Scan for the cell matching the given text and deliver its [X, Y] coordinate at center. 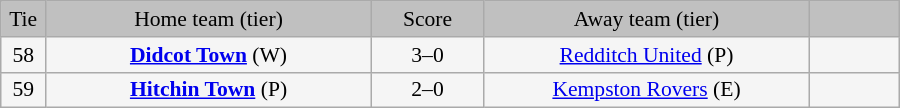
58 [24, 55]
Didcot Town (W) [209, 55]
Kempston Rovers (E) [647, 90]
Away team (tier) [647, 19]
Hitchin Town (P) [209, 90]
Score [427, 19]
Home team (tier) [209, 19]
2–0 [427, 90]
3–0 [427, 55]
Tie [24, 19]
Redditch United (P) [647, 55]
59 [24, 90]
